Search for the cell housing the specified text and yield its (X, Y) center coordinate. 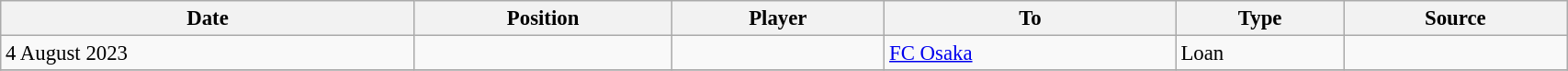
Source (1455, 18)
Date (208, 18)
Loan (1260, 53)
FC Osaka (1031, 53)
Player (778, 18)
Position (543, 18)
Type (1260, 18)
4 August 2023 (208, 53)
To (1031, 18)
